Scan for the cell matching the given text and deliver its [x, y] coordinate at center. 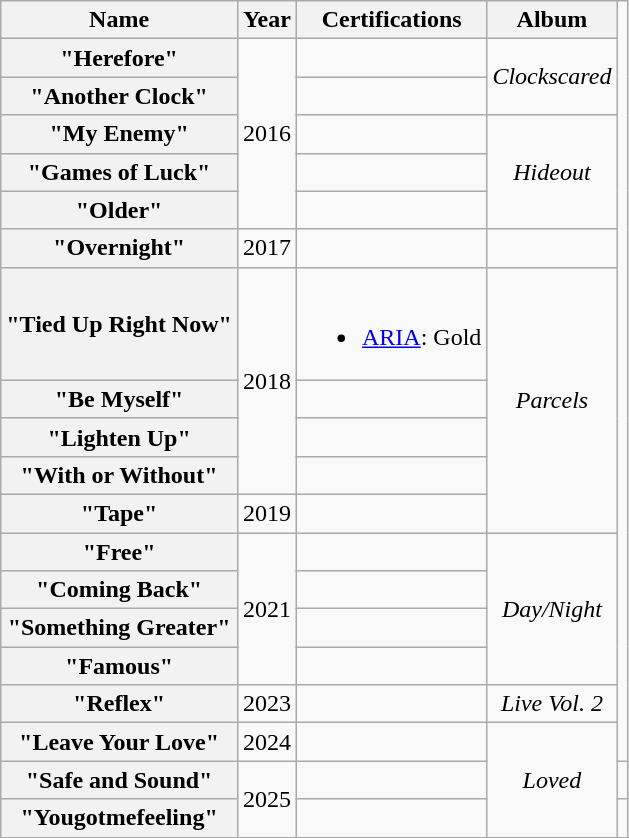
2016 [266, 134]
2023 [266, 704]
Parcels [552, 400]
Hideout [552, 172]
Loved [552, 780]
"My Enemy" [120, 134]
"Lighten Up" [120, 437]
"Overnight" [120, 248]
Certifications [391, 20]
2025 [266, 799]
Day/Night [552, 608]
"Older" [120, 210]
"Reflex" [120, 704]
"Free" [120, 551]
"Be Myself" [120, 399]
2019 [266, 513]
"Safe and Sound" [120, 780]
"Leave Your Love" [120, 742]
2021 [266, 608]
"Tied Up Right Now" [120, 324]
"Coming Back" [120, 590]
"Games of Luck" [120, 172]
"Something Greater" [120, 628]
2017 [266, 248]
Album [552, 20]
Live Vol. 2 [552, 704]
"Famous" [120, 666]
"Another Clock" [120, 96]
2018 [266, 380]
"Tape" [120, 513]
"Herefore" [120, 58]
ARIA: Gold [391, 324]
Clockscared [552, 77]
Year [266, 20]
"Yougotmefeeling" [120, 818]
2024 [266, 742]
"With or Without" [120, 475]
Name [120, 20]
